Capture the cell that displays the provided text and extract its [x, y] central coordinate. 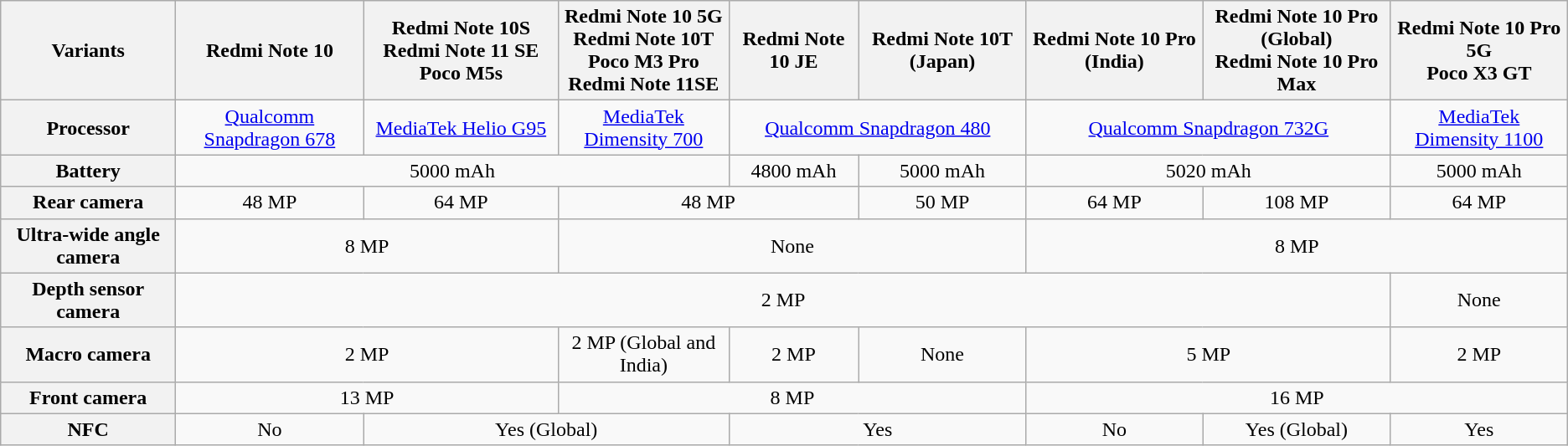
Redmi Note 10 Pro 5GPoco X3 GT [1479, 50]
Redmi Note 10 [270, 50]
Macro camera [89, 355]
Redmi Note 10 JE [793, 50]
16 MP [1297, 397]
Ultra-wide angle camera [89, 246]
Qualcomm Snapdragon 732G [1208, 127]
13 MP [367, 397]
Battery [89, 171]
4800 mAh [793, 171]
Processor [89, 127]
Qualcomm Snapdragon 480 [878, 127]
50 MP [943, 202]
108 MP [1297, 202]
NFC [89, 429]
MediaTek Dimensity 700 [643, 127]
MediaTek Helio G95 [461, 127]
5020 mAh [1208, 171]
Redmi Note 10 Pro (Global)Redmi Note 10 Pro Max [1297, 50]
2 MP (Global and India) [643, 355]
Depth sensor camera [89, 300]
Redmi Note 10SRedmi Note 11 SE Poco M5s [461, 50]
Qualcomm Snapdragon 678 [270, 127]
Redmi Note 10T (Japan) [943, 50]
MediaTek Dimensity 1100 [1479, 127]
Redmi Note 10 5GRedmi Note 10TPoco M3 ProRedmi Note 11SE [643, 50]
Front camera [89, 397]
Rear camera [89, 202]
5 MP [1208, 355]
Redmi Note 10 Pro (India) [1114, 50]
Variants [89, 50]
